Pinpoint the cell where the given text exists, returning its (x, y) midpoint coordinate. 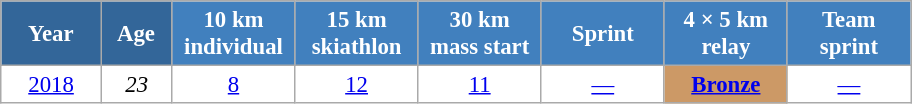
2018 (52, 85)
15 km skiathlon (356, 34)
30 km mass start (480, 34)
11 (480, 85)
Sprint (602, 34)
12 (356, 85)
10 km individual (234, 34)
Year (52, 34)
Team sprint (848, 34)
4 × 5 km relay (726, 34)
Age (136, 34)
Bronze (726, 85)
8 (234, 85)
23 (136, 85)
